From the cell containing the given text, extract its center point as (X, Y) coordinate. 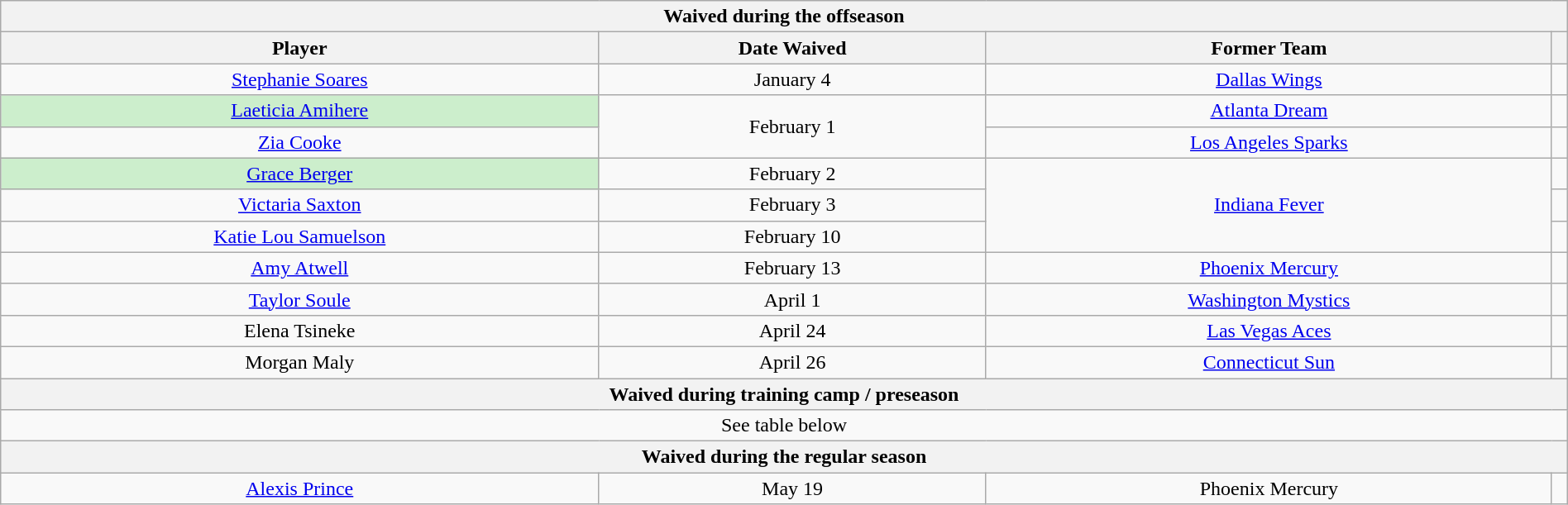
Taylor Soule (299, 299)
Amy Atwell (299, 268)
Katie Lou Samuelson (299, 236)
April 26 (792, 362)
Connecticut Sun (1269, 362)
February 10 (792, 236)
Victaria Saxton (299, 205)
Indiana Fever (1269, 205)
Waived during the offseason (784, 17)
February 3 (792, 205)
Former Team (1269, 48)
February 1 (792, 126)
Grace Berger (299, 174)
Los Angeles Sparks (1269, 142)
Date Waived (792, 48)
Morgan Maly (299, 362)
May 19 (792, 488)
Zia Cooke (299, 142)
Washington Mystics (1269, 299)
Stephanie Soares (299, 79)
Dallas Wings (1269, 79)
Laeticia Amihere (299, 111)
February 2 (792, 174)
February 13 (792, 268)
January 4 (792, 79)
April 1 (792, 299)
See table below (784, 426)
April 24 (792, 331)
Player (299, 48)
Alexis Prince (299, 488)
Elena Tsineke (299, 331)
Atlanta Dream (1269, 111)
Waived during training camp / preseason (784, 394)
Las Vegas Aces (1269, 331)
Waived during the regular season (784, 457)
